Detect which cell encompasses the target text, then output its (x, y) center coordinate. 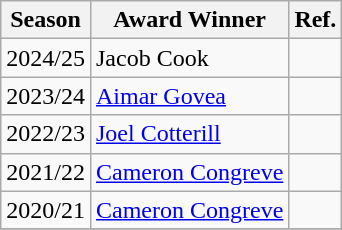
Season (46, 20)
Aimar Govea (189, 96)
2021/22 (46, 172)
Ref. (316, 20)
2020/21 (46, 210)
2024/25 (46, 58)
Joel Cotterill (189, 134)
Award Winner (189, 20)
Jacob Cook (189, 58)
2023/24 (46, 96)
2022/23 (46, 134)
